Identify which cell holds the provided text, then report its [X, Y] central coordinate. 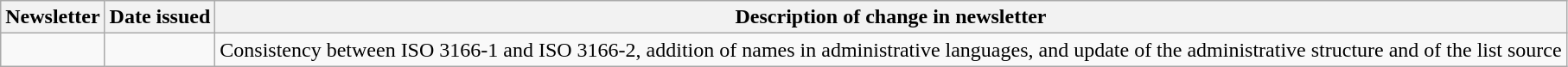
Date issued [160, 17]
Newsletter [53, 17]
Description of change in newsletter [890, 17]
